From the cell containing the given text, extract its center point as (x, y) coordinate. 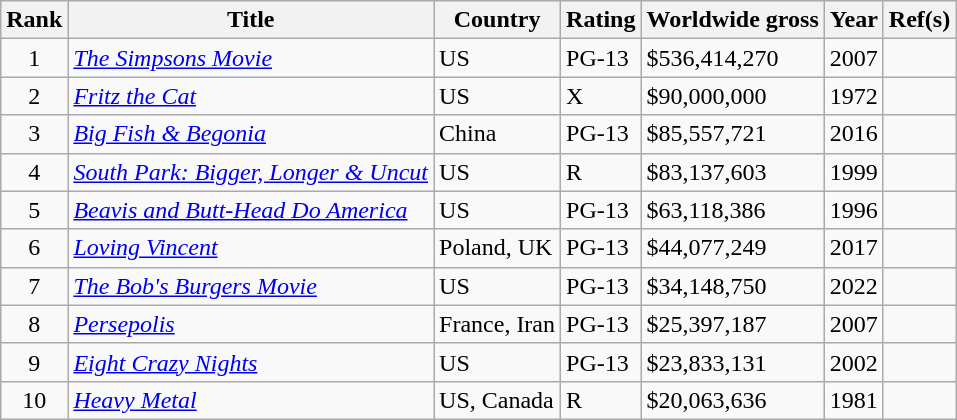
$85,557,721 (732, 134)
7 (34, 286)
South Park: Bigger, Longer & Uncut (251, 172)
2022 (854, 286)
1996 (854, 210)
France, Iran (498, 324)
China (498, 134)
1972 (854, 96)
Heavy Metal (251, 400)
$34,148,750 (732, 286)
2 (34, 96)
4 (34, 172)
2016 (854, 134)
$536,414,270 (732, 58)
X (601, 96)
Eight Crazy Nights (251, 362)
1 (34, 58)
8 (34, 324)
$23,833,131 (732, 362)
10 (34, 400)
$83,137,603 (732, 172)
$44,077,249 (732, 248)
6 (34, 248)
Rank (34, 20)
Loving Vincent (251, 248)
Ref(s) (919, 20)
9 (34, 362)
Country (498, 20)
US, Canada (498, 400)
Persepolis (251, 324)
3 (34, 134)
Fritz the Cat (251, 96)
The Bob's Burgers Movie (251, 286)
Big Fish & Begonia (251, 134)
2002 (854, 362)
$20,063,636 (732, 400)
5 (34, 210)
1981 (854, 400)
2017 (854, 248)
Beavis and Butt-Head Do America (251, 210)
1999 (854, 172)
Rating (601, 20)
Title (251, 20)
$25,397,187 (732, 324)
Year (854, 20)
Worldwide gross (732, 20)
$90,000,000 (732, 96)
$63,118,386 (732, 210)
Poland, UK (498, 248)
The Simpsons Movie (251, 58)
